For the text-containing cell, return its midpoint in [X, Y] coordinate format. 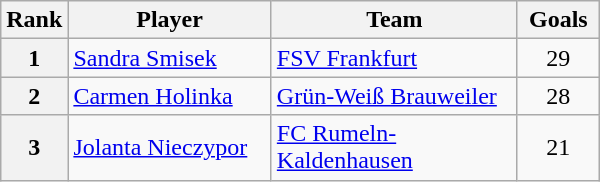
1 [34, 58]
28 [558, 96]
Jolanta Nieczypor [170, 148]
2 [34, 96]
Carmen Holinka [170, 96]
Player [170, 20]
Team [394, 20]
21 [558, 148]
FSV Frankfurt [394, 58]
29 [558, 58]
FC Rumeln-Kaldenhausen [394, 148]
Sandra Smisek [170, 58]
Rank [34, 20]
3 [34, 148]
Goals [558, 20]
Grün-Weiß Brauweiler [394, 96]
